Output the (X, Y) coordinate of the center of the cell containing the given text.  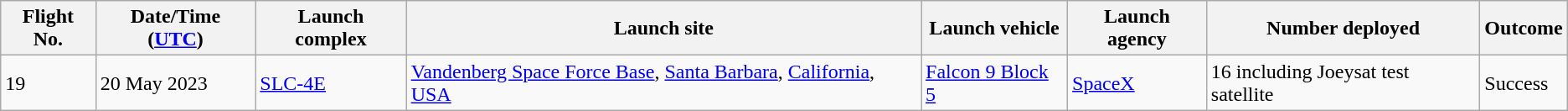
SLC-4E (331, 82)
Number deployed (1343, 29)
Outcome (1524, 29)
Launch site (663, 29)
Success (1524, 82)
Launch agency (1137, 29)
Launch complex (331, 29)
Vandenberg Space Force Base, Santa Barbara, California, USA (663, 82)
Flight No. (49, 29)
Date/Time (UTC) (176, 29)
16 including Joeysat test satellite (1343, 82)
SpaceX (1137, 82)
Falcon 9 Block 5 (995, 82)
19 (49, 82)
20 May 2023 (176, 82)
Launch vehicle (995, 29)
